Capture the cell that displays the provided text and extract its (X, Y) central coordinate. 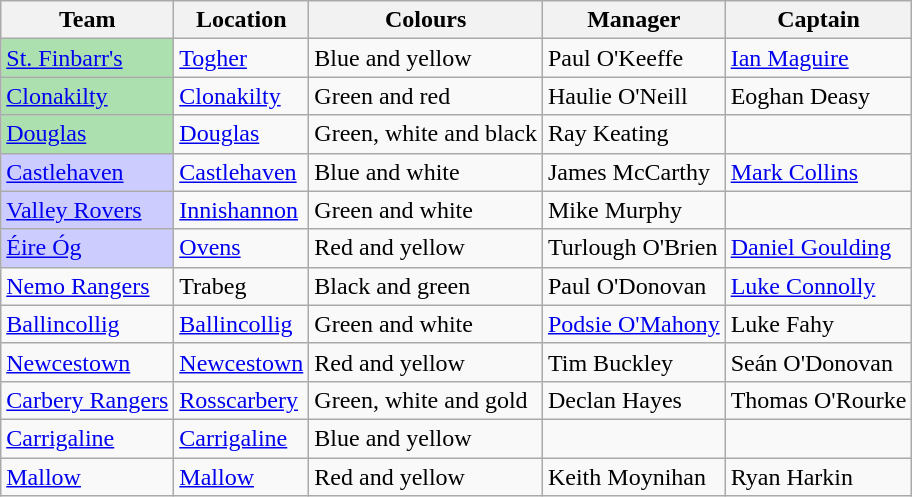
Luke Connolly (818, 286)
Blue and white (426, 172)
Podsie O'Mahony (634, 324)
Paul O'Donovan (634, 286)
Haulie O'Neill (634, 96)
Black and green (426, 286)
Team (88, 20)
Togher (242, 58)
Green and red (426, 96)
Location (242, 20)
Ray Keating (634, 134)
St. Finbarr's (88, 58)
Green, white and gold (426, 400)
Éire Óg (88, 248)
Seán O'Donovan (818, 362)
Captain (818, 20)
Ian Maguire (818, 58)
Paul O'Keeffe (634, 58)
Luke Fahy (818, 324)
Ryan Harkin (818, 477)
Carbery Rangers (88, 400)
Nemo Rangers (88, 286)
Mark Collins (818, 172)
Manager (634, 20)
Trabeg (242, 286)
Daniel Goulding (818, 248)
Thomas O'Rourke (818, 400)
Innishannon (242, 210)
Tim Buckley (634, 362)
Turlough O'Brien (634, 248)
Green, white and black (426, 134)
Colours (426, 20)
James McCarthy (634, 172)
Rosscarbery (242, 400)
Mike Murphy (634, 210)
Valley Rovers (88, 210)
Declan Hayes (634, 400)
Keith Moynihan (634, 477)
Eoghan Deasy (818, 96)
Ovens (242, 248)
